Scan for the cell matching the given text and deliver its (X, Y) coordinate at center. 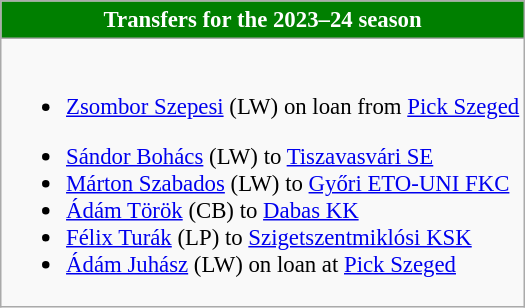
Transfers for the 2023–24 season (263, 20)
